Capture the cell that displays the provided text and extract its (x, y) central coordinate. 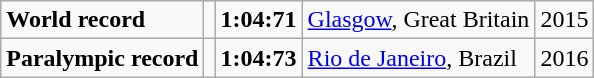
Rio de Janeiro, Brazil (418, 58)
Glasgow, Great Britain (418, 20)
2016 (564, 58)
1:04:73 (258, 58)
2015 (564, 20)
Paralympic record (102, 58)
World record (102, 20)
1:04:71 (258, 20)
